Find where the given text appears and provide that cell's center as (X, Y) coordinate. 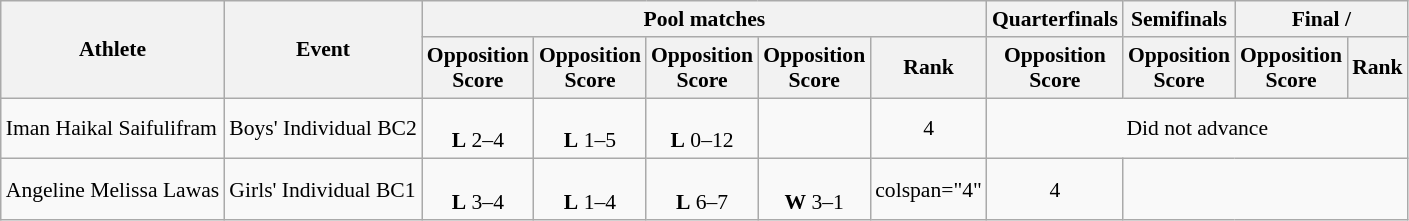
Iman Haikal Saifulifram (113, 128)
Quarterfinals (1055, 19)
Event (323, 50)
Boys' Individual BC2 (323, 128)
Girls' Individual BC1 (323, 190)
L 6–7 (702, 190)
L 1–4 (590, 190)
L 1–5 (590, 128)
L 3–4 (478, 190)
W 3–1 (814, 190)
Did not advance (1198, 128)
Final / (1322, 19)
Semifinals (1179, 19)
L 0–12 (702, 128)
L 2–4 (478, 128)
colspan="4" (928, 190)
Athlete (113, 50)
Pool matches (704, 19)
Angeline Melissa Lawas (113, 190)
